Find where the given text appears and provide that cell's center as [X, Y] coordinate. 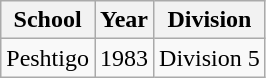
Peshtigo [48, 58]
Division [210, 20]
1983 [124, 58]
Year [124, 20]
Division 5 [210, 58]
School [48, 20]
